Detect which cell encompasses the target text, then output its (X, Y) center coordinate. 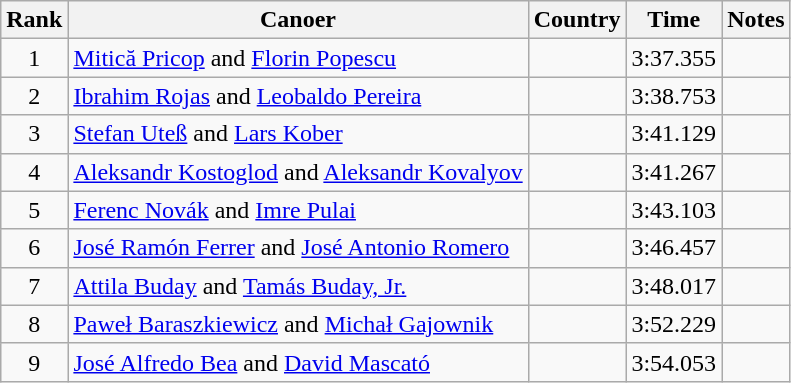
5 (34, 210)
José Ramón Ferrer and José Antonio Romero (298, 248)
José Alfredo Bea and David Mascató (298, 362)
Aleksandr Kostoglod and Aleksandr Kovalyov (298, 172)
Mitică Pricop and Florin Popescu (298, 58)
Country (577, 20)
3:41.267 (674, 172)
3:41.129 (674, 134)
2 (34, 96)
8 (34, 324)
Stefan Uteß and Lars Kober (298, 134)
Attila Buday and Tamás Buday, Jr. (298, 286)
1 (34, 58)
3:43.103 (674, 210)
7 (34, 286)
Ibrahim Rojas and Leobaldo Pereira (298, 96)
3:38.753 (674, 96)
Notes (756, 20)
Paweł Baraszkiewicz and Michał Gajownik (298, 324)
3:48.017 (674, 286)
Time (674, 20)
9 (34, 362)
6 (34, 248)
3:52.229 (674, 324)
Rank (34, 20)
3:37.355 (674, 58)
3:54.053 (674, 362)
3:46.457 (674, 248)
Ferenc Novák and Imre Pulai (298, 210)
4 (34, 172)
3 (34, 134)
Canoer (298, 20)
